Detect which cell encompasses the target text, then output its [X, Y] center coordinate. 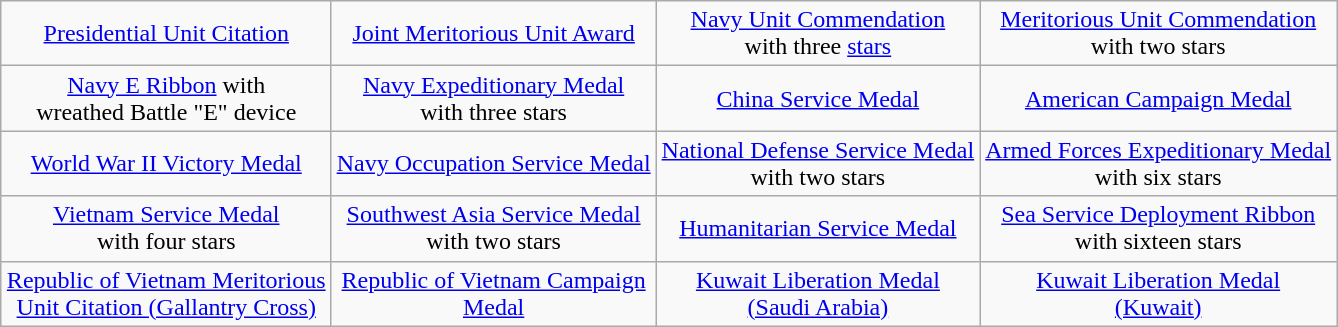
Joint Meritorious Unit Award [494, 34]
Navy E Ribbon with wreathed Battle "E" device [166, 98]
Navy Occupation Service Medal [494, 164]
Republic of Vietnam Campaign Medal [494, 294]
Kuwait Liberation Medal(Saudi Arabia) [818, 294]
China Service Medal [818, 98]
Meritorious Unit Commendationwith two stars [1158, 34]
Humanitarian Service Medal [818, 228]
Southwest Asia Service Medal with two stars [494, 228]
American Campaign Medal [1158, 98]
Kuwait Liberation Medal(Kuwait) [1158, 294]
National Defense Service Medalwith two stars [818, 164]
Presidential Unit Citation [166, 34]
Navy Unit Commendationwith three stars [818, 34]
World War II Victory Medal [166, 164]
Sea Service Deployment Ribbonwith sixteen stars [1158, 228]
Navy Expeditionary Medal with three stars [494, 98]
Armed Forces Expeditionary Medalwith six stars [1158, 164]
Vietnam Service Medalwith four stars [166, 228]
Republic of Vietnam MeritoriousUnit Citation (Gallantry Cross) [166, 294]
